Output the (X, Y) coordinate of the center of the cell containing the given text.  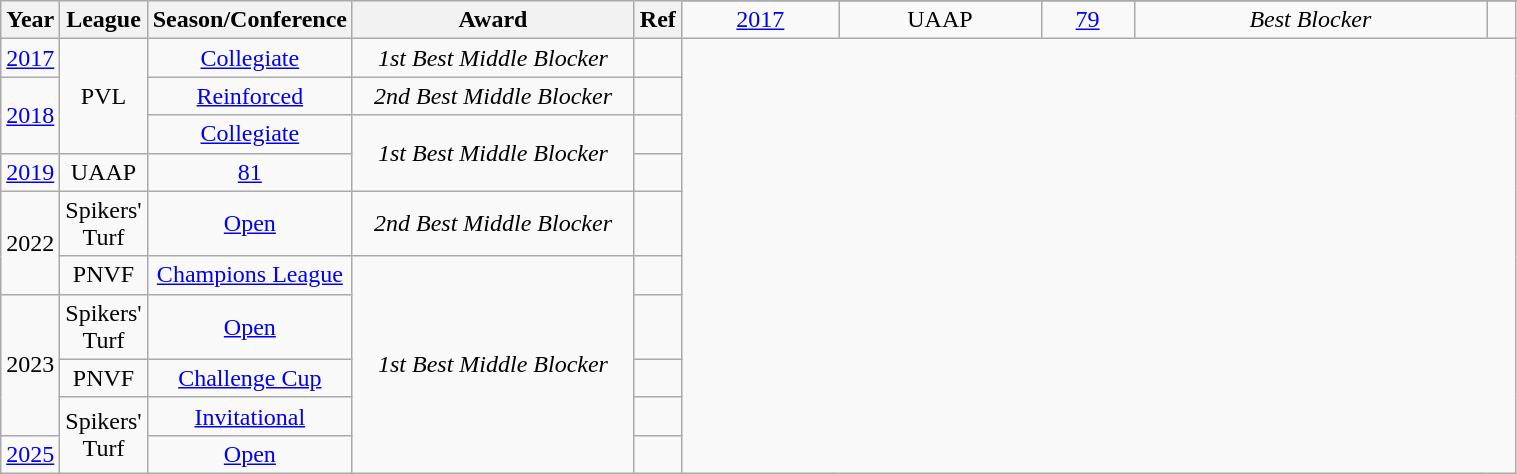
2018 (30, 115)
Award (492, 20)
Best Blocker (1310, 20)
2019 (30, 172)
League (104, 20)
Challenge Cup (250, 378)
Reinforced (250, 96)
Invitational (250, 416)
Season/Conference (250, 20)
79 (1088, 20)
2025 (30, 454)
Ref (658, 20)
Year (30, 20)
2023 (30, 364)
PVL (104, 96)
Champions League (250, 275)
81 (250, 172)
2022 (30, 242)
